For the text-containing cell, return its midpoint in [x, y] coordinate format. 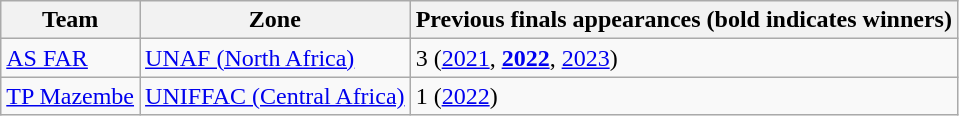
AS FAR [70, 58]
Zone [276, 20]
UNIFFAC (Central Africa) [276, 96]
Previous finals appearances (bold indicates winners) [684, 20]
TP Mazembe [70, 96]
UNAF (North Africa) [276, 58]
1 (2022) [684, 96]
Team [70, 20]
3 (2021, 2022, 2023) [684, 58]
